Find where the given text appears and provide that cell's center as (x, y) coordinate. 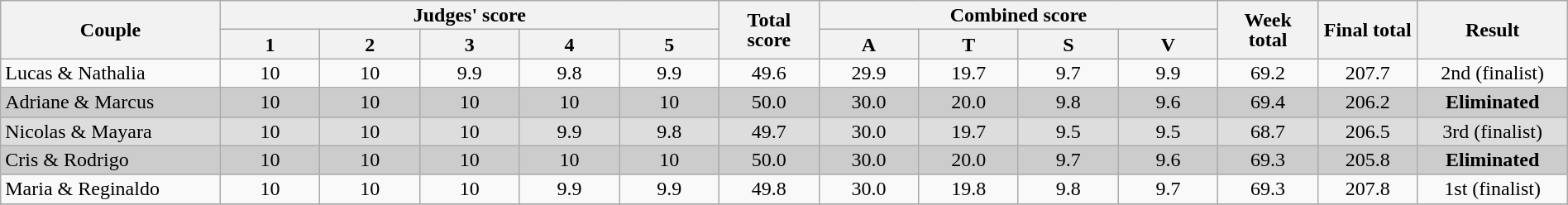
207.7 (1368, 73)
207.8 (1368, 188)
Judges' score (470, 15)
206.2 (1368, 102)
5 (670, 45)
68.7 (1269, 131)
49.6 (769, 73)
Week total (1269, 30)
Final total (1368, 30)
4 (569, 45)
29.9 (868, 73)
206.5 (1368, 131)
V (1168, 45)
Nicolas & Mayara (111, 131)
Cris & Rodrigo (111, 160)
Couple (111, 30)
Combined score (1019, 15)
2nd (finalist) (1492, 73)
S (1068, 45)
Lucas & Nathalia (111, 73)
3rd (finalist) (1492, 131)
205.8 (1368, 160)
Maria & Reginaldo (111, 188)
1 (270, 45)
2 (370, 45)
A (868, 45)
49.8 (769, 188)
49.7 (769, 131)
69.4 (1269, 102)
Result (1492, 30)
3 (470, 45)
T (969, 45)
Total score (769, 30)
Adriane & Marcus (111, 102)
1st (finalist) (1492, 188)
19.8 (969, 188)
69.2 (1269, 73)
